For the text-containing cell, return its midpoint in [X, Y] coordinate format. 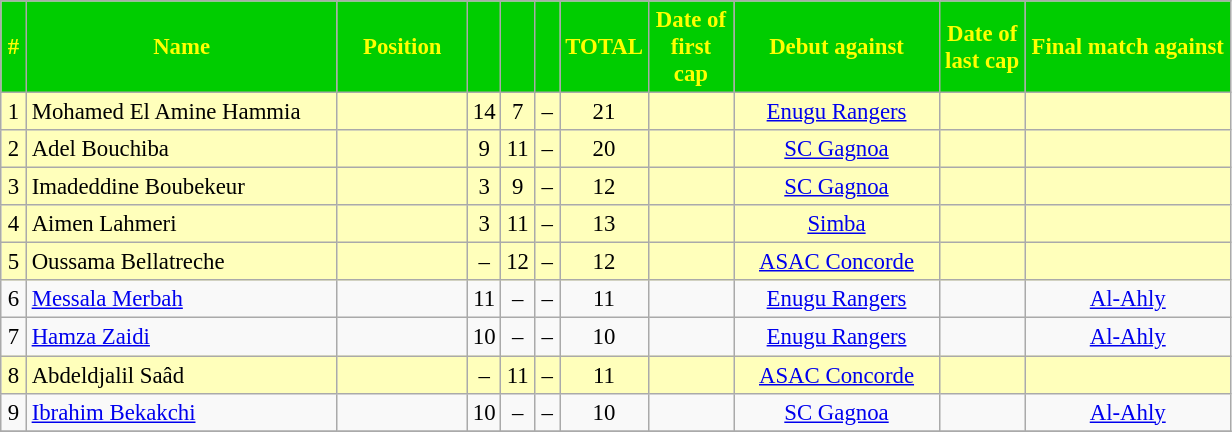
Simba [837, 224]
1 [14, 112]
Name [182, 47]
20 [604, 149]
Final match against [1128, 47]
Aimen Lahmeri [182, 224]
6 [14, 299]
Mohamed El Amine Hammia [182, 112]
2 [14, 149]
5 [14, 262]
21 [604, 112]
Date of first cap [691, 47]
Date of last cap [982, 47]
Oussama Bellatreche [182, 262]
TOTAL [604, 47]
4 [14, 224]
Debut against [837, 47]
Ibrahim Bekakchi [182, 412]
14 [484, 112]
8 [14, 375]
Messala Merbah [182, 299]
Abdeldjalil Saâd [182, 375]
Imadeddine Boubekeur [182, 187]
Adel Bouchiba [182, 149]
Position [402, 47]
Hamza Zaidi [182, 337]
13 [604, 224]
# [14, 47]
